Search for the cell housing the specified text and yield its [X, Y] center coordinate. 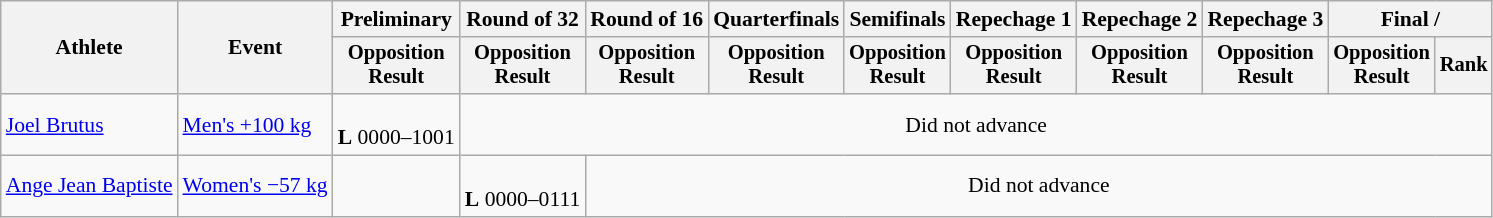
Repechage 2 [1140, 19]
Repechage 3 [1265, 19]
L 0000–1001 [396, 124]
Repechage 1 [1014, 19]
L 0000–0111 [522, 186]
Ange Jean Baptiste [90, 186]
Men's +100 kg [256, 124]
Rank [1464, 66]
Semifinals [898, 19]
Round of 16 [646, 19]
Quarterfinals [776, 19]
Final / [1410, 19]
Joel Brutus [90, 124]
Round of 32 [522, 19]
Athlete [90, 48]
Event [256, 48]
Preliminary [396, 19]
Women's −57 kg [256, 186]
